Locate the cell with the specified text and output its (x, y) center coordinate. 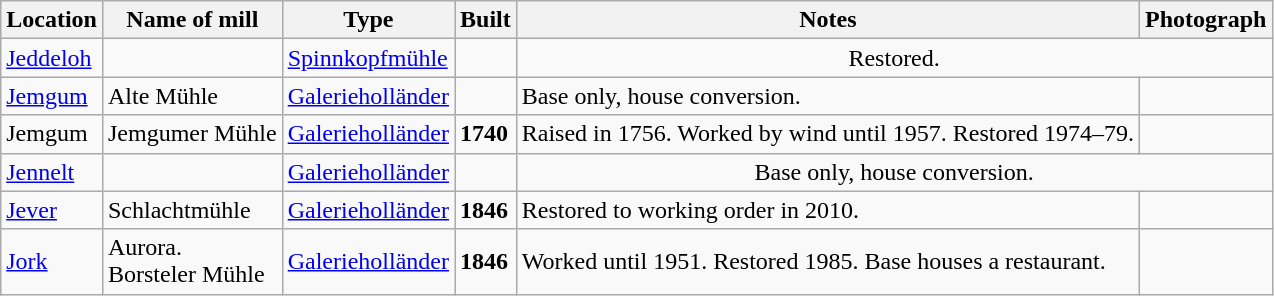
1740 (485, 134)
Location (52, 20)
Built (485, 20)
Photograph (1206, 20)
Worked until 1951. Restored 1985. Base houses a restaurant. (828, 262)
Aurora.Borsteler Mühle (192, 262)
Notes (828, 20)
Jemgumer Mühle (192, 134)
Raised in 1756. Worked by wind until 1957. Restored 1974–79. (828, 134)
Restored. (894, 58)
Jever (52, 210)
Alte Mühle (192, 96)
Type (368, 20)
Jennelt (52, 172)
Schlachtmühle (192, 210)
Spinnkopfmühle (368, 58)
Jork (52, 262)
Name of mill (192, 20)
Restored to working order in 2010. (828, 210)
Jeddeloh (52, 58)
